Return the (x, y) coordinate for the center point of the cell that contains the specified text.  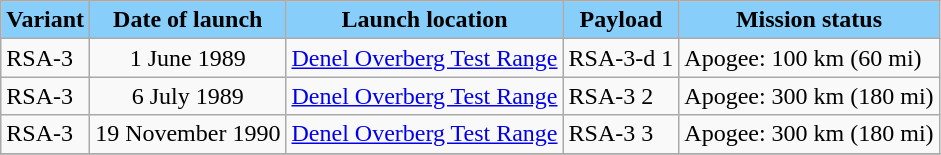
Date of launch (188, 20)
Apogee: 100 km (60 mi) (809, 58)
6 July 1989 (188, 96)
Payload (621, 20)
RSA-3 2 (621, 96)
19 November 1990 (188, 134)
Launch location (424, 20)
Mission status (809, 20)
Variant (46, 20)
RSA-3 3 (621, 134)
RSA-3-d 1 (621, 58)
1 June 1989 (188, 58)
